Return (X, Y) of the center of cell containing provided text 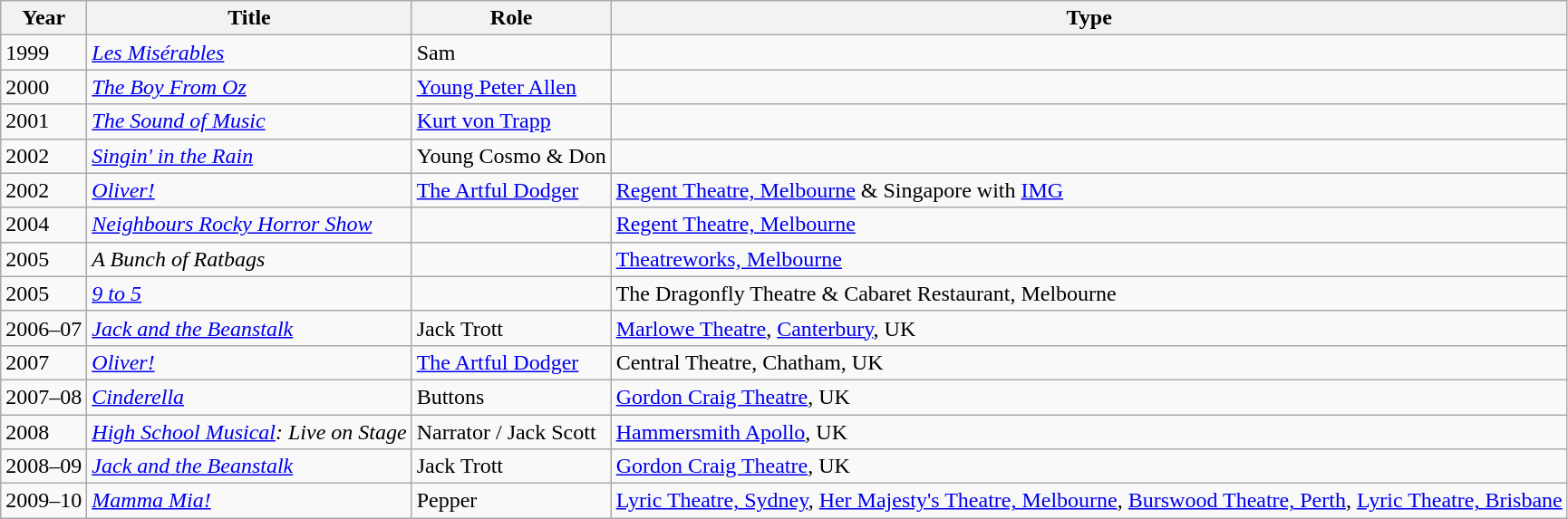
2007 (44, 362)
Kurt von Trapp (511, 121)
Marlowe Theatre, Canterbury, UK (1089, 328)
Type (1089, 18)
2008 (44, 432)
2001 (44, 121)
The Boy From Oz (249, 87)
The Sound of Music (249, 121)
1999 (44, 53)
Buttons (511, 397)
Young Cosmo & Don (511, 156)
Mamma Mia! (249, 501)
Role (511, 18)
Young Peter Allen (511, 87)
Regent Theatre, Melbourne (1089, 225)
Hammersmith Apollo, UK (1089, 432)
Year (44, 18)
2008–09 (44, 466)
Title (249, 18)
A Bunch of Ratbags (249, 259)
Regent Theatre, Melbourne & Singapore with IMG (1089, 190)
The Dragonfly Theatre & Cabaret Restaurant, Melbourne (1089, 293)
Central Theatre, Chatham, UK (1089, 362)
Lyric Theatre, Sydney, Her Majesty's Theatre, Melbourne, Burswood Theatre, Perth, Lyric Theatre, Brisbane (1089, 501)
9 to 5 (249, 293)
High School Musical: Live on Stage (249, 432)
Pepper (511, 501)
Les Misérables (249, 53)
2000 (44, 87)
2007–08 (44, 397)
2004 (44, 225)
Cinderella (249, 397)
Neighbours Rocky Horror Show (249, 225)
2006–07 (44, 328)
Theatreworks, Melbourne (1089, 259)
Singin' in the Rain (249, 156)
Narrator / Jack Scott (511, 432)
Sam (511, 53)
2009–10 (44, 501)
